Identify which cell holds the provided text, then report its (x, y) central coordinate. 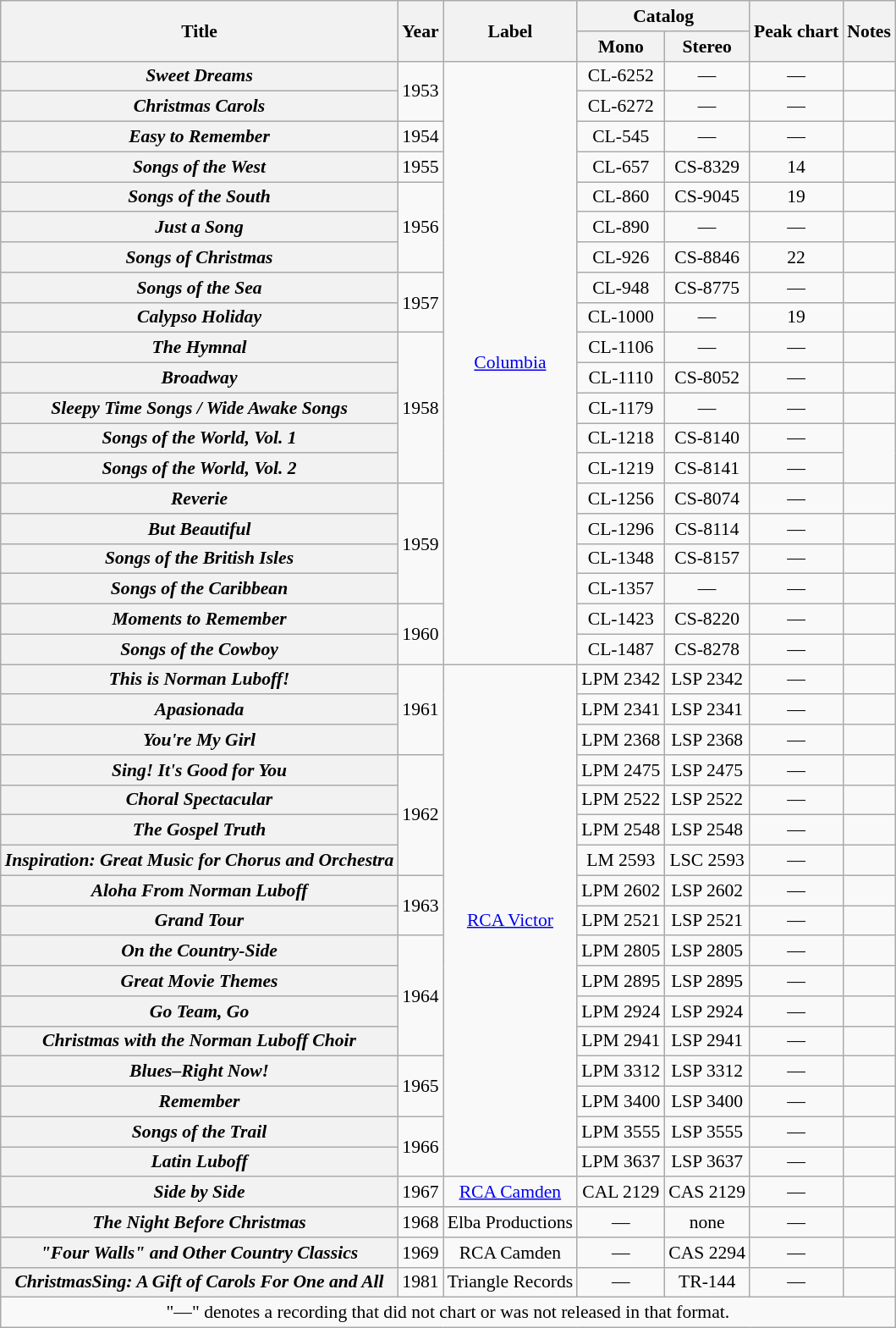
ChristmasSing: A Gift of Carols For One and All (200, 1282)
LPM 2342 (621, 680)
Go Team, Go (200, 1011)
But Beautiful (200, 529)
Triangle Records (511, 1282)
Grand Tour (200, 921)
Elba Productions (511, 1222)
1955 (420, 167)
CL-948 (621, 288)
CL-6252 (621, 76)
Reverie (200, 499)
CL-1256 (621, 499)
CS-8114 (707, 529)
LSP 3637 (707, 1162)
Easy to Remember (200, 137)
Songs of Christmas (200, 257)
LSC 2593 (707, 861)
Choral Spectacular (200, 800)
1956 (420, 227)
CL-1179 (621, 408)
LSP 3312 (707, 1072)
CL-545 (621, 137)
1960 (420, 635)
"Four Walls" and Other Country Classics (200, 1253)
CAS 2129 (707, 1193)
Stereo (707, 47)
LSP 2368 (707, 740)
14 (796, 167)
Just a Song (200, 228)
CL-657 (621, 167)
1959 (420, 543)
The Hymnal (200, 348)
LSP 2602 (707, 890)
CL-1218 (621, 438)
LSP 2342 (707, 680)
LPM 2805 (621, 951)
1963 (420, 906)
1962 (420, 815)
LSP 2805 (707, 951)
Side by Side (200, 1193)
You're My Girl (200, 740)
CL-1000 (621, 317)
1968 (420, 1222)
This is Norman Luboff! (200, 680)
LSP 3555 (707, 1132)
Latin Luboff (200, 1162)
LPM 3555 (621, 1132)
Peak chart (796, 30)
LSP 2895 (707, 981)
The Night Before Christmas (200, 1222)
CS-8278 (707, 649)
Songs of the Caribbean (200, 589)
LPM 3400 (621, 1102)
Mono (621, 47)
LPM 2602 (621, 890)
Blues–Right Now! (200, 1072)
CL-1357 (621, 589)
The Gospel Truth (200, 830)
Christmas Carols (200, 107)
LPM 2522 (621, 800)
Remember (200, 1102)
LSP 2548 (707, 830)
LSP 2341 (707, 710)
1957 (420, 303)
CS-8329 (707, 167)
1967 (420, 1193)
Sleepy Time Songs / Wide Awake Songs (200, 408)
1969 (420, 1253)
1966 (420, 1146)
Songs of the South (200, 197)
1961 (420, 709)
22 (796, 257)
Sweet Dreams (200, 76)
Songs of the Sea (200, 288)
Notes (869, 30)
LPM 2941 (621, 1041)
TR-144 (707, 1282)
CL-1487 (621, 649)
RCA Victor (511, 921)
Songs of the Trail (200, 1132)
LSP 2941 (707, 1041)
none (707, 1222)
1965 (420, 1087)
Songs of the World, Vol. 2 (200, 469)
Year (420, 30)
CS-8220 (707, 620)
Great Movie Themes (200, 981)
CL-6272 (621, 107)
CL-1110 (621, 378)
CS-8775 (707, 288)
CL-890 (621, 228)
Moments to Remember (200, 620)
LPM 2475 (621, 770)
Calypso Holiday (200, 317)
LSP 2521 (707, 921)
CL-1219 (621, 469)
LPM 2368 (621, 740)
LPM 2924 (621, 1011)
1964 (420, 996)
CAS 2294 (707, 1253)
Songs of the British Isles (200, 559)
CL-1296 (621, 529)
LPM 3637 (621, 1162)
Songs of the World, Vol. 1 (200, 438)
CS-8846 (707, 257)
"—" denotes a recording that did not chart or was not released in that format. (448, 1313)
Inspiration: Great Music for Chorus and Orchestra (200, 861)
CL-926 (621, 257)
Broadway (200, 378)
CS-8141 (707, 469)
LSP 2475 (707, 770)
LPM 2521 (621, 921)
LSP 2924 (707, 1011)
Label (511, 30)
Songs of the Cowboy (200, 649)
LPM 2895 (621, 981)
CS-9045 (707, 197)
CL-1423 (621, 620)
Aloha From Norman Luboff (200, 890)
CS-8074 (707, 499)
CS-8157 (707, 559)
1954 (420, 137)
Sing! It's Good for You (200, 770)
1953 (420, 91)
Title (200, 30)
Catalog (663, 16)
LSP 3400 (707, 1102)
CS-8140 (707, 438)
LPM 2548 (621, 830)
Apasionada (200, 710)
1981 (420, 1282)
Columbia (511, 362)
CL-1106 (621, 348)
LPM 3312 (621, 1072)
LSP 2522 (707, 800)
1958 (420, 408)
CL-860 (621, 197)
CAL 2129 (621, 1193)
LPM 2341 (621, 710)
CL-1348 (621, 559)
LM 2593 (621, 861)
CS-8052 (707, 378)
On the Country-Side (200, 951)
Songs of the West (200, 167)
Christmas with the Norman Luboff Choir (200, 1041)
